Determine the [x, y] coordinate at the center of the cell enclosing the given text.  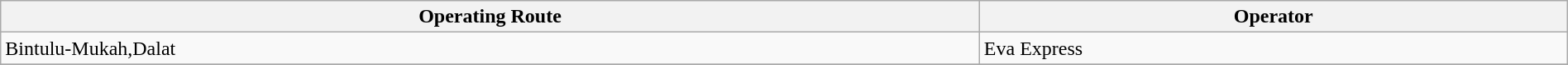
Eva Express [1274, 48]
Operator [1274, 17]
Operating Route [490, 17]
Bintulu-Mukah,Dalat [490, 48]
